Identify which cell holds the provided text, then report its [x, y] central coordinate. 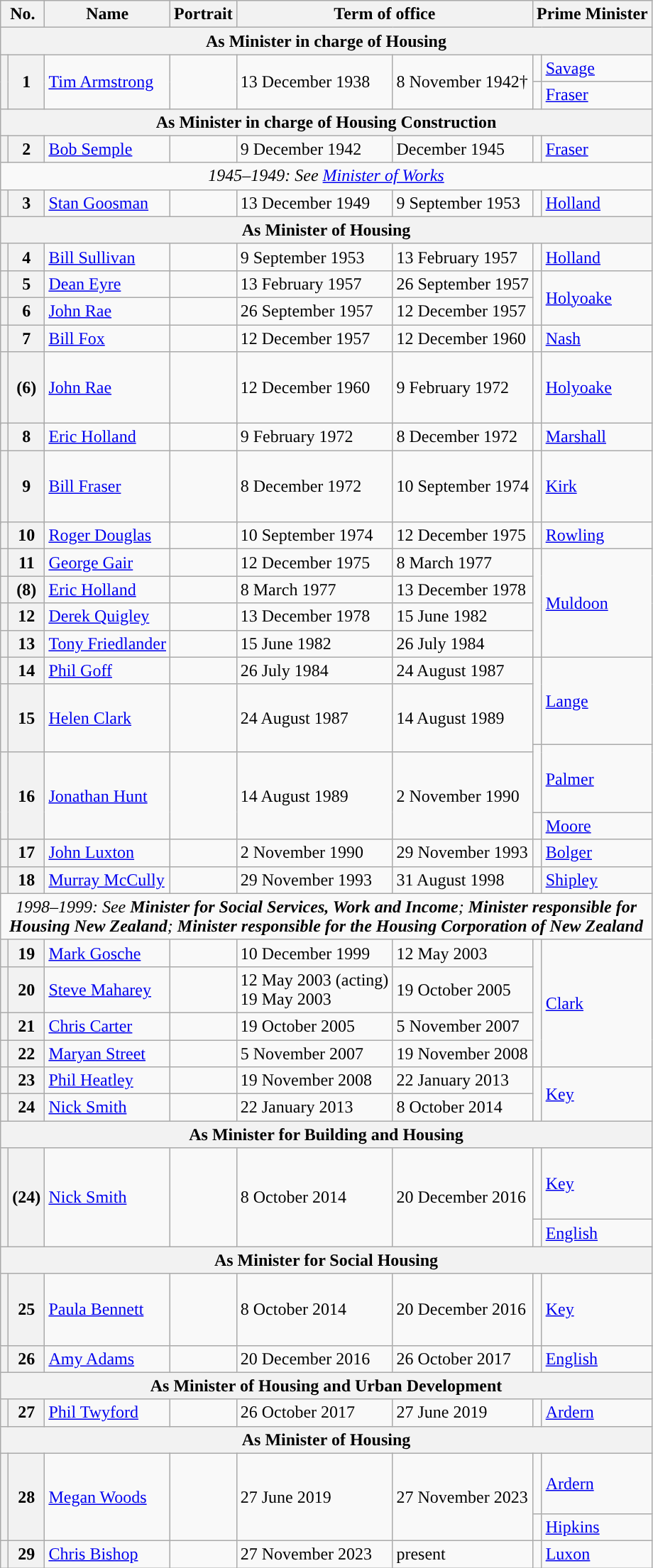
29 [27, 1555]
Phil Goff [108, 670]
12 May 2003 [463, 953]
10 [27, 536]
22 [27, 1054]
6 [27, 311]
(8) [27, 590]
Jonathan Hunt [108, 796]
28 [27, 1497]
13 December 1949 [314, 203]
Dean Eyre [108, 284]
4 [27, 257]
Bob Semple [108, 149]
5 [27, 284]
8 [27, 437]
18 [27, 880]
Paula Bennett [108, 1310]
Lange [596, 701]
Steve Maharey [108, 989]
25 [27, 1310]
George Gair [108, 563]
17 [27, 853]
Phil Heatley [108, 1081]
Bill Fraser [108, 487]
As Minister for Building and Housing [326, 1134]
Term of office [385, 14]
9 [27, 487]
Maryan Street [108, 1054]
(6) [27, 387]
Marshall [596, 437]
13 [27, 644]
13 December 1938 [314, 82]
Moore [596, 826]
10 December 1999 [314, 953]
Phil Twyford [108, 1413]
24 [27, 1108]
21 [27, 1026]
2 [27, 149]
3 [27, 203]
8 November 1942† [463, 82]
1 [27, 82]
As Minister of Housing and Urban Development [326, 1386]
Palmer [596, 778]
16 [27, 796]
Roger Douglas [108, 536]
9 December 1942 [314, 149]
December 1945 [463, 149]
No. [23, 14]
Derek Quigley [108, 617]
Amy Adams [108, 1359]
John Luxton [108, 853]
Bill Fox [108, 338]
As Minister in charge of Housing [326, 41]
Chris Carter [108, 1026]
Shipley [596, 880]
12 [27, 617]
Muldoon [596, 603]
Megan Woods [108, 1497]
19 [27, 953]
20 [27, 989]
26 [27, 1359]
Hipkins [596, 1528]
Prime Minister [593, 14]
Kirk [596, 487]
Bill Sullivan [108, 257]
Tony Friedlander [108, 644]
Tim Armstrong [108, 82]
23 [27, 1081]
present [463, 1555]
Name [108, 14]
14 [27, 670]
Chris Bishop [108, 1555]
Portrait [204, 14]
Clark [596, 1003]
As Minister in charge of Housing Construction [326, 122]
15 [27, 718]
Mark Gosche [108, 953]
Bolger [596, 853]
Savage [596, 68]
Stan Goosman [108, 203]
Luxon [596, 1555]
Nash [596, 338]
31 August 1998 [463, 880]
Helen Clark [108, 718]
12 May 2003 (acting)19 May 2003 [314, 989]
11 [27, 563]
1945–1949: See Minister of Works [326, 176]
Murray McCully [108, 880]
27 [27, 1413]
(24) [27, 1198]
As Minister for Social Housing [326, 1260]
Rowling [596, 536]
7 [27, 338]
